Locate the cell with the specified text and output its [X, Y] center coordinate. 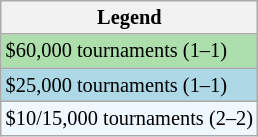
$10/15,000 tournaments (2–2) [130, 118]
$25,000 tournaments (1–1) [130, 85]
$60,000 tournaments (1–1) [130, 51]
Legend [130, 17]
